Locate the cell with the specified text and output its [x, y] center coordinate. 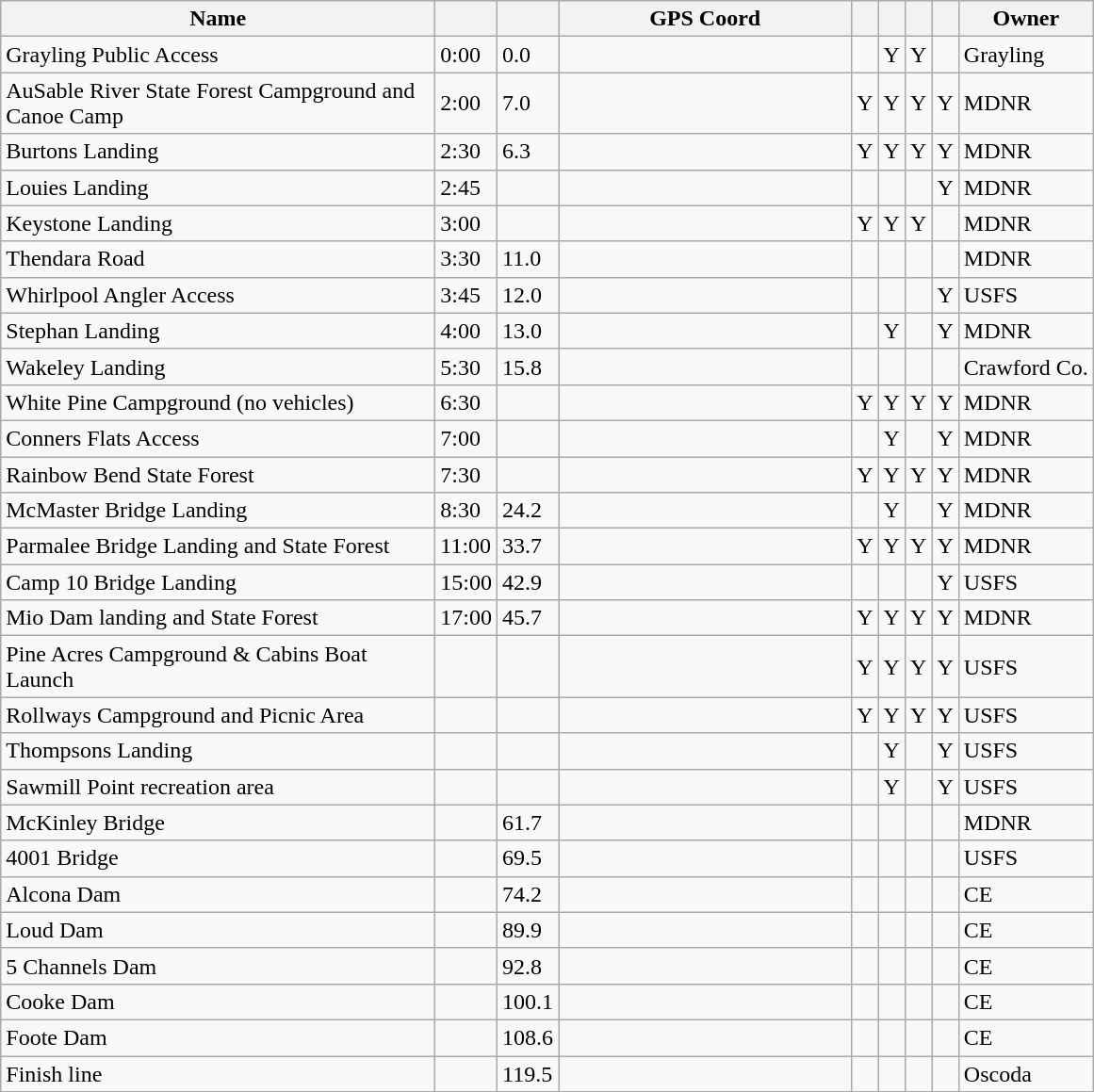
5:30 [466, 367]
3:30 [466, 259]
69.5 [528, 858]
Thendara Road [219, 259]
Grayling [1025, 55]
3:45 [466, 295]
Stephan Landing [219, 331]
Parmalee Bridge Landing and State Forest [219, 546]
White Pine Campground (no vehicles) [219, 402]
100.1 [528, 1002]
2:45 [466, 187]
Wakeley Landing [219, 367]
119.5 [528, 1073]
8:30 [466, 511]
McKinley Bridge [219, 823]
Finish line [219, 1073]
5 Channels Dam [219, 966]
7:30 [466, 474]
Rainbow Bend State Forest [219, 474]
Alcona Dam [219, 894]
6:30 [466, 402]
Whirlpool Angler Access [219, 295]
12.0 [528, 295]
92.8 [528, 966]
0:00 [466, 55]
2:30 [466, 152]
Louies Landing [219, 187]
17:00 [466, 618]
61.7 [528, 823]
GPS Coord [705, 19]
Oscoda [1025, 1073]
11:00 [466, 546]
Owner [1025, 19]
Rollways Campground and Picnic Area [219, 715]
Cooke Dam [219, 1002]
Sawmill Point recreation area [219, 787]
0.0 [528, 55]
Camp 10 Bridge Landing [219, 582]
6.3 [528, 152]
33.7 [528, 546]
4:00 [466, 331]
Pine Acres Campground & Cabins Boat Launch [219, 667]
Thompsons Landing [219, 751]
Foote Dam [219, 1037]
74.2 [528, 894]
13.0 [528, 331]
McMaster Bridge Landing [219, 511]
Crawford Co. [1025, 367]
42.9 [528, 582]
Loud Dam [219, 930]
2:00 [466, 104]
Grayling Public Access [219, 55]
7:00 [466, 438]
108.6 [528, 1037]
15:00 [466, 582]
15.8 [528, 367]
4001 Bridge [219, 858]
Mio Dam landing and State Forest [219, 618]
Name [219, 19]
AuSable River State Forest Campground and Canoe Camp [219, 104]
11.0 [528, 259]
24.2 [528, 511]
Burtons Landing [219, 152]
Keystone Landing [219, 223]
Conners Flats Access [219, 438]
89.9 [528, 930]
45.7 [528, 618]
3:00 [466, 223]
7.0 [528, 104]
